Return [X, Y] of the center of cell containing provided text 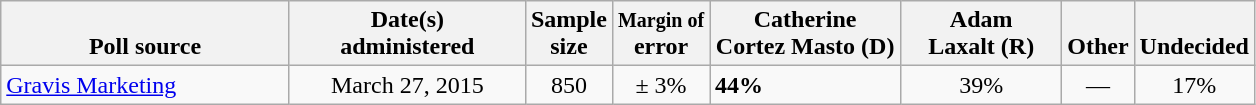
Undecided [1194, 34]
Margin oferror [660, 34]
Samplesize [568, 34]
Other [1098, 34]
44% [806, 85]
17% [1194, 85]
March 27, 2015 [407, 85]
850 [568, 85]
± 3% [660, 85]
AdamLaxalt (R) [982, 34]
— [1098, 85]
39% [982, 85]
Date(s)administered [407, 34]
Poll source [146, 34]
CatherineCortez Masto (D) [806, 34]
Gravis Marketing [146, 85]
